Search for the cell housing the specified text and yield its [x, y] center coordinate. 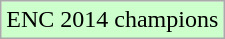
ENC 2014 champions [112, 20]
